Search for the cell housing the specified text and yield its (X, Y) center coordinate. 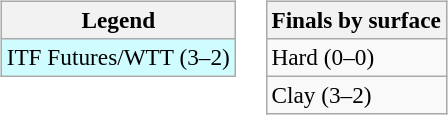
Clay (3–2) (356, 95)
Hard (0–0) (356, 57)
ITF Futures/WTT (3–2) (118, 57)
Legend (118, 20)
Finals by surface (356, 20)
